Scan for the cell matching the given text and deliver its [x, y] coordinate at center. 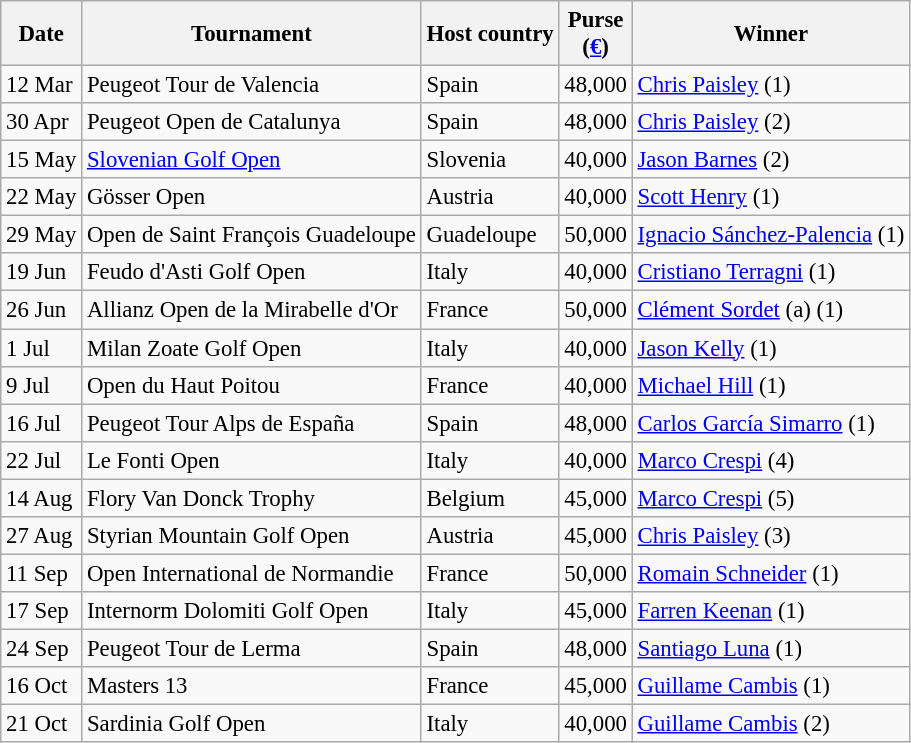
Belgium [490, 498]
Farren Keenan (1) [771, 611]
11 Sep [42, 573]
Allianz Open de la Mirabelle d'Or [252, 310]
Peugeot Tour de Lerma [252, 648]
22 Jul [42, 460]
Open de Saint François Guadeloupe [252, 235]
27 Aug [42, 536]
Carlos García Simarro (1) [771, 423]
Slovenia [490, 160]
Tournament [252, 34]
Peugeot Open de Catalunya [252, 122]
12 Mar [42, 85]
Masters 13 [252, 686]
29 May [42, 235]
Guillame Cambis (2) [771, 724]
Styrian Mountain Golf Open [252, 536]
Scott Henry (1) [771, 197]
Jason Barnes (2) [771, 160]
30 Apr [42, 122]
14 Aug [42, 498]
Ignacio Sánchez-Palencia (1) [771, 235]
19 Jun [42, 273]
Slovenian Golf Open [252, 160]
Purse(€) [596, 34]
Michael Hill (1) [771, 385]
Santiago Luna (1) [771, 648]
24 Sep [42, 648]
1 Jul [42, 348]
Feudo d'Asti Golf Open [252, 273]
Guillame Cambis (1) [771, 686]
Host country [490, 34]
Guadeloupe [490, 235]
16 Oct [42, 686]
Cristiano Terragni (1) [771, 273]
Open du Haut Poitou [252, 385]
Internorm Dolomiti Golf Open [252, 611]
Peugeot Tour de Valencia [252, 85]
Chris Paisley (3) [771, 536]
Winner [771, 34]
Marco Crespi (4) [771, 460]
Jason Kelly (1) [771, 348]
26 Jun [42, 310]
Date [42, 34]
21 Oct [42, 724]
Flory Van Donck Trophy [252, 498]
Clément Sordet (a) (1) [771, 310]
17 Sep [42, 611]
16 Jul [42, 423]
Milan Zoate Golf Open [252, 348]
22 May [42, 197]
Open International de Normandie [252, 573]
Sardinia Golf Open [252, 724]
Marco Crespi (5) [771, 498]
Chris Paisley (2) [771, 122]
Chris Paisley (1) [771, 85]
Romain Schneider (1) [771, 573]
Peugeot Tour Alps de España [252, 423]
15 May [42, 160]
Gösser Open [252, 197]
Le Fonti Open [252, 460]
9 Jul [42, 385]
